Identify which cell holds the provided text, then report its (x, y) central coordinate. 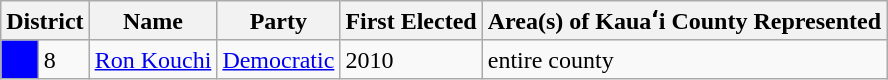
Area(s) of Kauaʻi County Represented (684, 21)
2010 (411, 59)
8 (64, 59)
First Elected (411, 21)
Ron Kouchi (153, 59)
Name (153, 21)
Party (278, 21)
entire county (684, 59)
Democratic (278, 59)
District (45, 21)
